Output the (X, Y) coordinate of the center of the cell containing the given text.  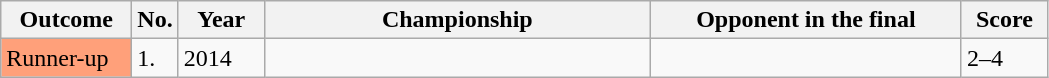
2014 (221, 58)
Championship (457, 20)
1. (155, 58)
Runner-up (66, 58)
No. (155, 20)
Year (221, 20)
Score (1004, 20)
Outcome (66, 20)
2–4 (1004, 58)
Opponent in the final (806, 20)
